From the cell containing the given text, extract its center point as [x, y] coordinate. 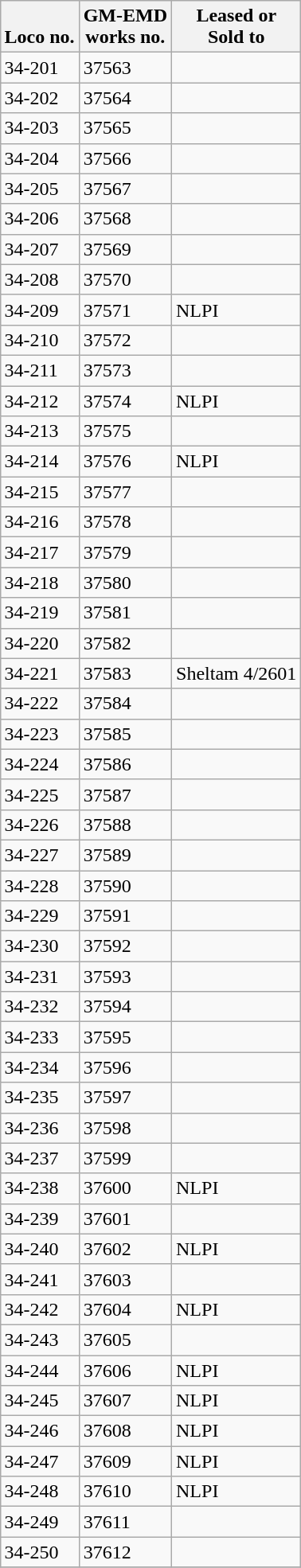
34-247 [40, 1461]
37586 [125, 764]
34-211 [40, 370]
37566 [125, 158]
34-201 [40, 68]
37570 [125, 279]
37565 [125, 128]
34-203 [40, 128]
37568 [125, 219]
37587 [125, 794]
37598 [125, 1128]
34-213 [40, 431]
37582 [125, 643]
34-248 [40, 1492]
34-202 [40, 98]
34-231 [40, 977]
37609 [125, 1461]
37563 [125, 68]
37611 [125, 1522]
34-240 [40, 1249]
37597 [125, 1098]
34-235 [40, 1098]
34-221 [40, 673]
37596 [125, 1067]
34-210 [40, 340]
34-242 [40, 1309]
34-245 [40, 1401]
37612 [125, 1552]
37585 [125, 734]
37572 [125, 340]
34-236 [40, 1128]
34-207 [40, 249]
34-205 [40, 189]
34-234 [40, 1067]
34-249 [40, 1522]
34-219 [40, 613]
37573 [125, 370]
34-239 [40, 1219]
37610 [125, 1492]
37575 [125, 431]
37601 [125, 1219]
34-237 [40, 1158]
34-208 [40, 279]
37600 [125, 1188]
34-243 [40, 1340]
37579 [125, 552]
37589 [125, 855]
37588 [125, 825]
34-204 [40, 158]
37571 [125, 310]
34-218 [40, 583]
37581 [125, 613]
37578 [125, 522]
Leased orSold to [236, 27]
34-244 [40, 1370]
37595 [125, 1037]
37583 [125, 673]
34-232 [40, 1007]
34-224 [40, 764]
37594 [125, 1007]
34-217 [40, 552]
34-212 [40, 400]
Loco no. [40, 27]
34-227 [40, 855]
37574 [125, 400]
37577 [125, 492]
34-229 [40, 916]
Sheltam 4/2601 [236, 673]
34-223 [40, 734]
37602 [125, 1249]
34-241 [40, 1279]
37584 [125, 704]
34-216 [40, 522]
GM-EMDworks no. [125, 27]
34-226 [40, 825]
34-230 [40, 946]
34-225 [40, 794]
37605 [125, 1340]
34-222 [40, 704]
37606 [125, 1370]
37576 [125, 462]
34-228 [40, 886]
34-209 [40, 310]
37567 [125, 189]
37608 [125, 1431]
37569 [125, 249]
37604 [125, 1309]
37591 [125, 916]
34-238 [40, 1188]
34-246 [40, 1431]
37603 [125, 1279]
34-220 [40, 643]
37607 [125, 1401]
34-250 [40, 1552]
37590 [125, 886]
34-214 [40, 462]
34-206 [40, 219]
37593 [125, 977]
37564 [125, 98]
34-233 [40, 1037]
34-215 [40, 492]
37592 [125, 946]
37580 [125, 583]
37599 [125, 1158]
